Find where the given text appears and provide that cell's center as (X, Y) coordinate. 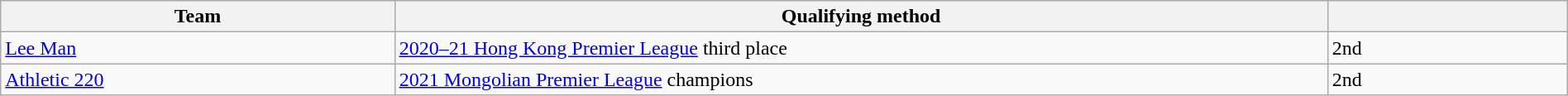
Team (198, 17)
2021 Mongolian Premier League champions (861, 79)
2020–21 Hong Kong Premier League third place (861, 48)
Athletic 220 (198, 79)
Lee Man (198, 48)
Qualifying method (861, 17)
